Locate the cell with the specified text and output its (X, Y) center coordinate. 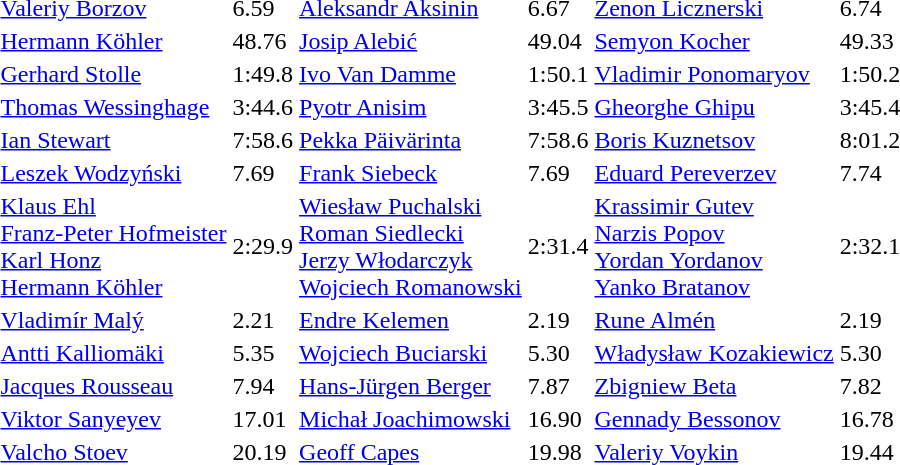
Rune Almén (714, 320)
2:29.9 (263, 246)
3:45.5 (558, 107)
Pekka Päivärinta (411, 140)
Wojciech Buciarski (411, 353)
Wiesław PuchalskiRoman SiedleckiJerzy WłodarczykWojciech Romanowski (411, 246)
49.04 (558, 41)
17.01 (263, 419)
2.19 (558, 320)
Michał Joachimowski (411, 419)
Vladimir Ponomaryov (714, 74)
Hans-Jürgen Berger (411, 386)
7.87 (558, 386)
3:44.6 (263, 107)
Gheorghe Ghipu (714, 107)
Władysław Kozakiewicz (714, 353)
7.94 (263, 386)
2.21 (263, 320)
Endre Kelemen (411, 320)
Semyon Kocher (714, 41)
Boris Kuznetsov (714, 140)
Eduard Pereverzev (714, 173)
Josip Alebić (411, 41)
Zbigniew Beta (714, 386)
2:31.4 (558, 246)
Pyotr Anisim (411, 107)
Krassimir GutevNarzis PopovYordan YordanovYanko Bratanov (714, 246)
Frank Siebeck (411, 173)
16.90 (558, 419)
48.76 (263, 41)
5.35 (263, 353)
5.30 (558, 353)
Ivo Van Damme (411, 74)
1:49.8 (263, 74)
Gennady Bessonov (714, 419)
1:50.1 (558, 74)
